Scan for the cell matching the given text and deliver its [x, y] coordinate at center. 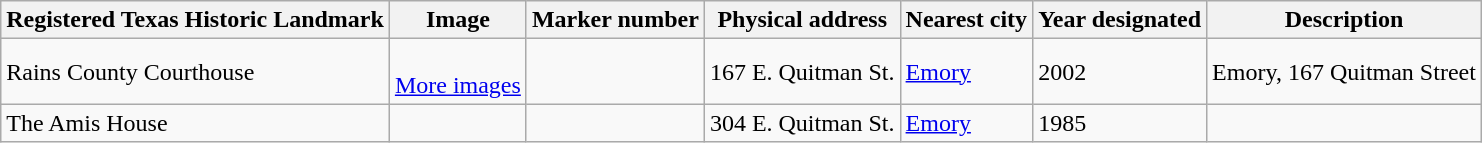
Year designated [1120, 20]
Marker number [615, 20]
167 E. Quitman St. [802, 72]
Nearest city [966, 20]
1985 [1120, 123]
Description [1344, 20]
Emory, 167 Quitman Street [1344, 72]
The Amis House [196, 123]
Registered Texas Historic Landmark [196, 20]
More images [458, 72]
Rains County Courthouse [196, 72]
2002 [1120, 72]
Physical address [802, 20]
304 E. Quitman St. [802, 123]
Image [458, 20]
